Scan for the cell matching the given text and deliver its [X, Y] coordinate at center. 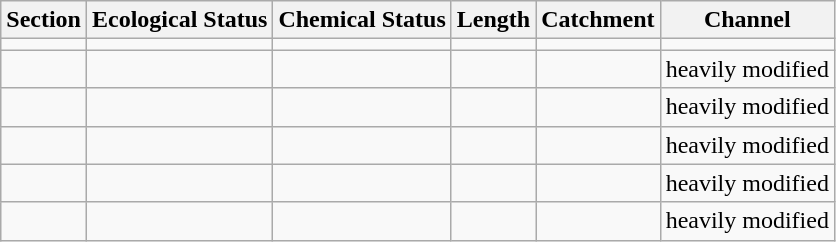
Channel [747, 20]
Length [493, 20]
Ecological Status [179, 20]
Section [44, 20]
Catchment [598, 20]
Chemical Status [362, 20]
